From the cell containing the given text, extract its center point as [X, Y] coordinate. 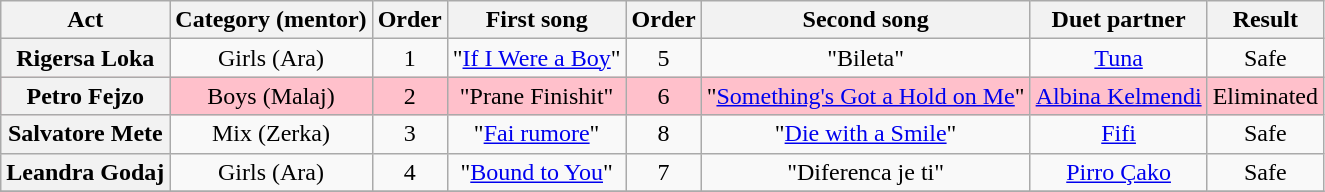
Albina Kelmendi [1118, 96]
"If I Were a Boy" [536, 58]
Boys (Malaj) [271, 96]
Second song [866, 20]
Pirro Çako [1118, 172]
Mix (Zerka) [271, 134]
2 [410, 96]
Act [86, 20]
3 [410, 134]
"Diferenca je ti" [866, 172]
Petro Fejzo [86, 96]
Duet partner [1118, 20]
"Prane Finishit" [536, 96]
Result [1265, 20]
"Something's Got a Hold on Me" [866, 96]
6 [664, 96]
8 [664, 134]
Eliminated [1265, 96]
"Bound to You" [536, 172]
Category (mentor) [271, 20]
Fifi [1118, 134]
First song [536, 20]
Leandra Godaj [86, 172]
Rigersa Loka [86, 58]
7 [664, 172]
Tuna [1118, 58]
Salvatore Mete [86, 134]
1 [410, 58]
"Fai rumore" [536, 134]
"Bileta" [866, 58]
"Die with a Smile" [866, 134]
4 [410, 172]
5 [664, 58]
